Pinpoint the cell where the given text exists, returning its [x, y] midpoint coordinate. 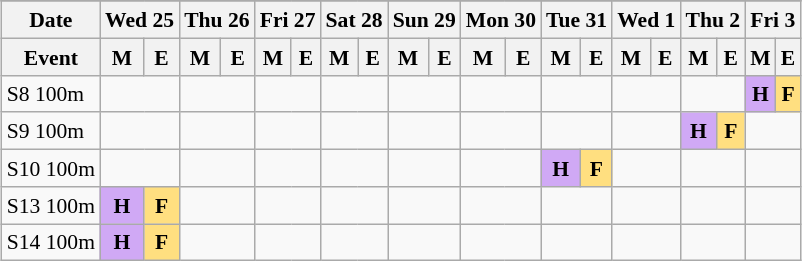
S13 100m [51, 204]
Date [51, 20]
Wed 1 [646, 20]
Thu 26 [217, 20]
Mon 30 [501, 20]
S10 100m [51, 168]
Tue 31 [576, 20]
Thu 2 [712, 20]
Fri 27 [288, 20]
Sun 29 [424, 20]
Event [51, 56]
Fri 3 [772, 20]
Sat 28 [354, 20]
Wed 25 [140, 20]
S14 100m [51, 242]
S9 100m [51, 130]
S8 100m [51, 94]
